Pinpoint the cell where the given text exists, returning its (X, Y) midpoint coordinate. 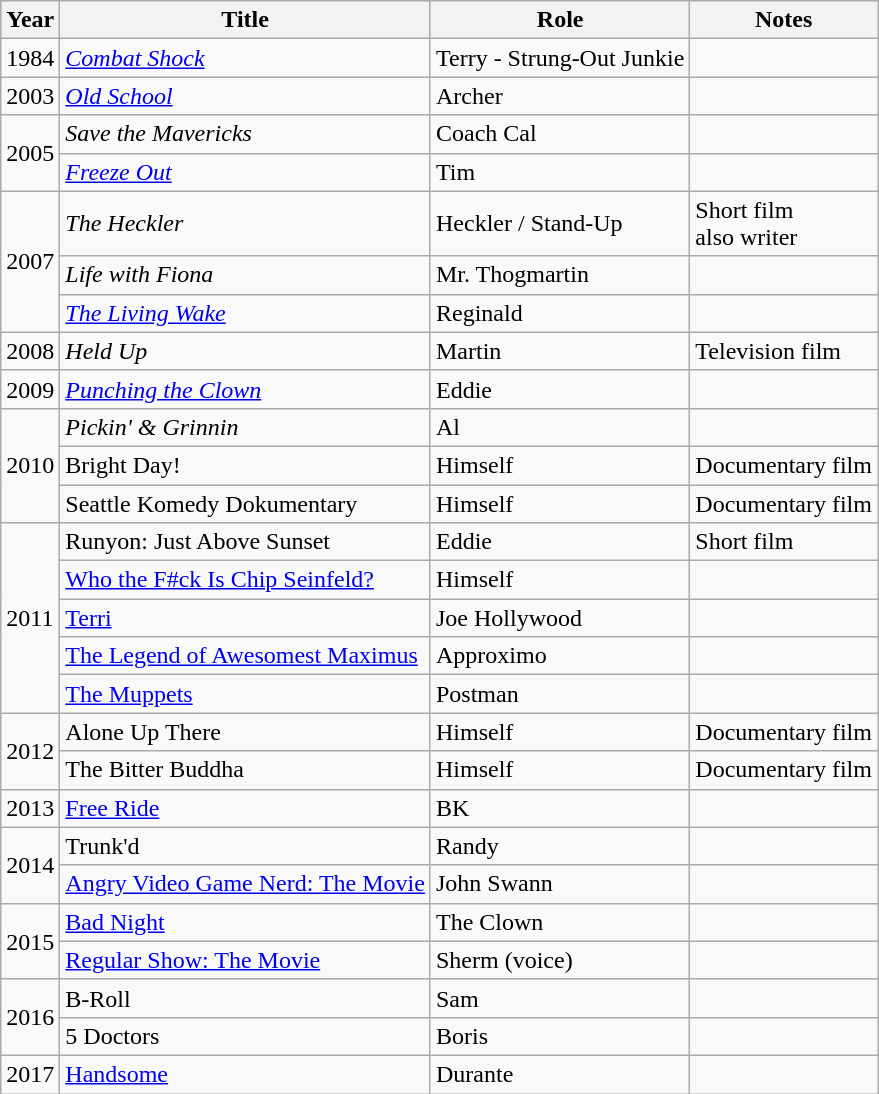
Save the Mavericks (246, 134)
Sherm (voice) (560, 960)
2015 (30, 941)
Old School (246, 96)
Short film (784, 542)
2009 (30, 389)
Television film (784, 351)
Joe Hollywood (560, 618)
The Clown (560, 922)
Regular Show: The Movie (246, 960)
Handsome (246, 1074)
2007 (30, 262)
The Living Wake (246, 313)
Freeze Out (246, 172)
Role (560, 20)
Trunk'd (246, 846)
1984 (30, 58)
Who the F#ck Is Chip Seinfeld? (246, 580)
2008 (30, 351)
Runyon: Just Above Sunset (246, 542)
2016 (30, 1017)
Durante (560, 1074)
2012 (30, 751)
Heckler / Stand-Up (560, 224)
Boris (560, 1036)
The Bitter Buddha (246, 770)
Notes (784, 20)
Coach Cal (560, 134)
Short filmalso writer (784, 224)
2013 (30, 808)
B-Roll (246, 998)
2011 (30, 618)
Held Up (246, 351)
The Legend of Awesomest Maximus (246, 656)
Reginald (560, 313)
Life with Fiona (246, 275)
John Swann (560, 884)
Archer (560, 96)
Mr. Thogmartin (560, 275)
Terry - Strung-Out Junkie (560, 58)
Punching the Clown (246, 389)
BK (560, 808)
2010 (30, 465)
Tim (560, 172)
Free Ride (246, 808)
Randy (560, 846)
2003 (30, 96)
Angry Video Game Nerd: The Movie (246, 884)
Sam (560, 998)
The Muppets (246, 694)
Postman (560, 694)
Combat Shock (246, 58)
Seattle Komedy Dokumentary (246, 503)
Year (30, 20)
2017 (30, 1074)
2014 (30, 865)
Bad Night (246, 922)
Title (246, 20)
Al (560, 427)
The Heckler (246, 224)
Pickin' & Grinnin (246, 427)
Approximo (560, 656)
Alone Up There (246, 732)
Terri (246, 618)
Bright Day! (246, 465)
5 Doctors (246, 1036)
2005 (30, 153)
Martin (560, 351)
